Provide the (X, Y) coordinate of the cell's center where the given text is located.  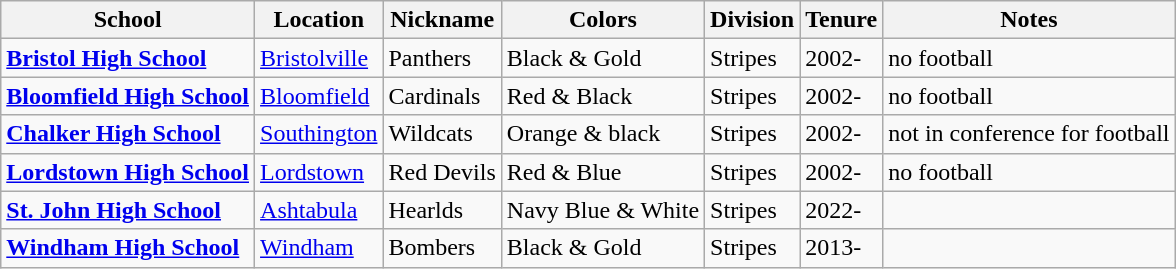
Cardinals (442, 96)
Southington (319, 134)
Bristolville (319, 58)
Orange & black (602, 134)
Tenure (842, 20)
Bristol High School (128, 58)
Lordstown High School (128, 172)
Bombers (442, 248)
Chalker High School (128, 134)
Navy Blue & White (602, 210)
School (128, 20)
not in conference for football (1029, 134)
Nickname (442, 20)
Windham (319, 248)
Location (319, 20)
2013- (842, 248)
Colors (602, 20)
Division (752, 20)
2022- (842, 210)
Lordstown (319, 172)
Red & Blue (602, 172)
St. John High School (128, 210)
Bloomfield High School (128, 96)
Hearlds (442, 210)
Red & Black (602, 96)
Wildcats (442, 134)
Notes (1029, 20)
Panthers (442, 58)
Windham High School (128, 248)
Ashtabula (319, 210)
Red Devils (442, 172)
Bloomfield (319, 96)
